Output the [X, Y] coordinate of the center of the cell containing the given text.  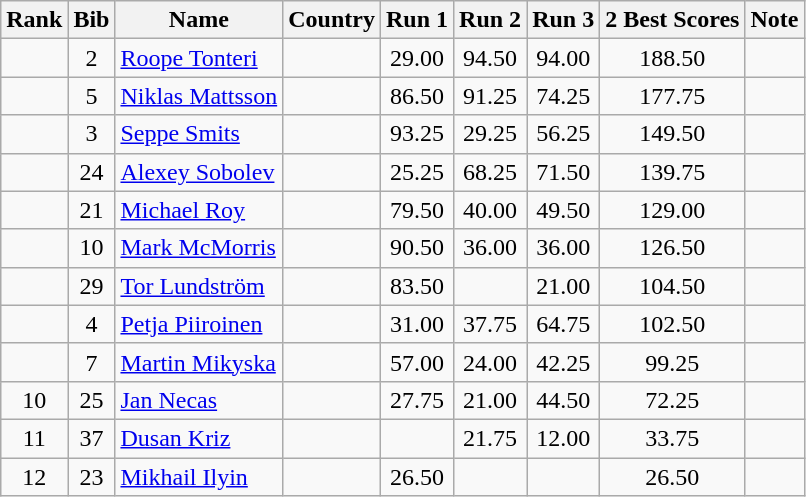
129.00 [672, 210]
83.50 [416, 286]
102.50 [672, 324]
Seppe Smits [199, 134]
33.75 [672, 438]
49.50 [564, 210]
Niklas Mattsson [199, 96]
72.25 [672, 400]
25.25 [416, 172]
24.00 [490, 362]
86.50 [416, 96]
Alexey Sobolev [199, 172]
37 [92, 438]
99.25 [672, 362]
Bib [92, 20]
42.25 [564, 362]
64.75 [564, 324]
71.50 [564, 172]
31.00 [416, 324]
Roope Tonteri [199, 58]
3 [92, 134]
126.50 [672, 248]
24 [92, 172]
Tor Lundström [199, 286]
21 [92, 210]
94.50 [490, 58]
90.50 [416, 248]
21.75 [490, 438]
5 [92, 96]
94.00 [564, 58]
149.50 [672, 134]
Note [774, 20]
79.50 [416, 210]
25 [92, 400]
Run 3 [564, 20]
Run 2 [490, 20]
177.75 [672, 96]
37.75 [490, 324]
2 [92, 58]
91.25 [490, 96]
40.00 [490, 210]
57.00 [416, 362]
Name [199, 20]
188.50 [672, 58]
Jan Necas [199, 400]
44.50 [564, 400]
68.25 [490, 172]
Martin Mikyska [199, 362]
7 [92, 362]
Country [332, 20]
104.50 [672, 286]
4 [92, 324]
29.00 [416, 58]
93.25 [416, 134]
74.25 [564, 96]
12.00 [564, 438]
139.75 [672, 172]
12 [34, 477]
23 [92, 477]
Petja Piiroinen [199, 324]
27.75 [416, 400]
11 [34, 438]
29.25 [490, 134]
Dusan Kriz [199, 438]
Mark McMorris [199, 248]
29 [92, 286]
Rank [34, 20]
56.25 [564, 134]
Michael Roy [199, 210]
Run 1 [416, 20]
2 Best Scores [672, 20]
Mikhail Ilyin [199, 477]
